For the text-containing cell, return its midpoint in [X, Y] coordinate format. 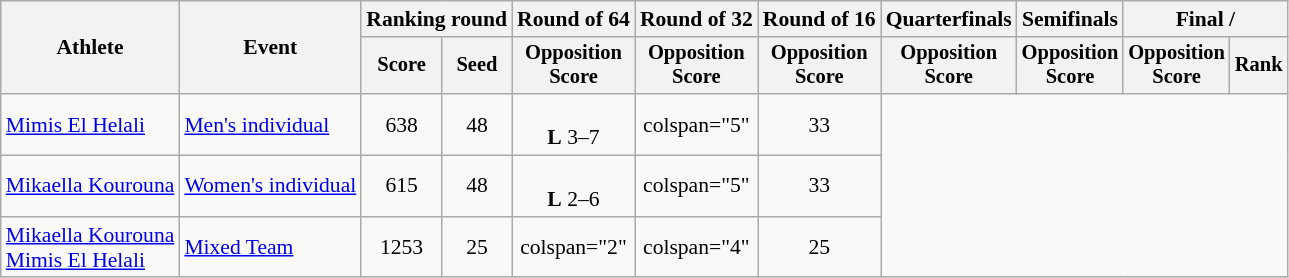
Round of 16 [820, 19]
1253 [402, 248]
Men's individual [270, 124]
L 2–6 [574, 186]
Mimis El Helali [90, 124]
Women's individual [270, 186]
Ranking round [436, 19]
Semifinals [1070, 19]
L 3–7 [574, 124]
colspan="4" [696, 248]
Mikaella KourounaMimis El Helali [90, 248]
Mikaella Kourouna [90, 186]
Round of 32 [696, 19]
Quarterfinals [949, 19]
Athlete [90, 48]
Score [402, 66]
615 [402, 186]
Rank [1259, 66]
638 [402, 124]
Event [270, 48]
colspan="2" [574, 248]
Seed [477, 66]
Mixed Team [270, 248]
Round of 64 [574, 19]
Final / [1205, 19]
